Determine the [x, y] coordinate at the center of the cell enclosing the given text.  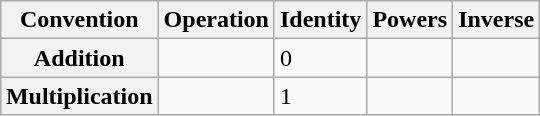
Operation [216, 20]
Convention [79, 20]
Powers [410, 20]
Addition [79, 58]
Identity [320, 20]
1 [320, 96]
Inverse [496, 20]
0 [320, 58]
Multiplication [79, 96]
